Locate the cell with the specified text and output its (x, y) center coordinate. 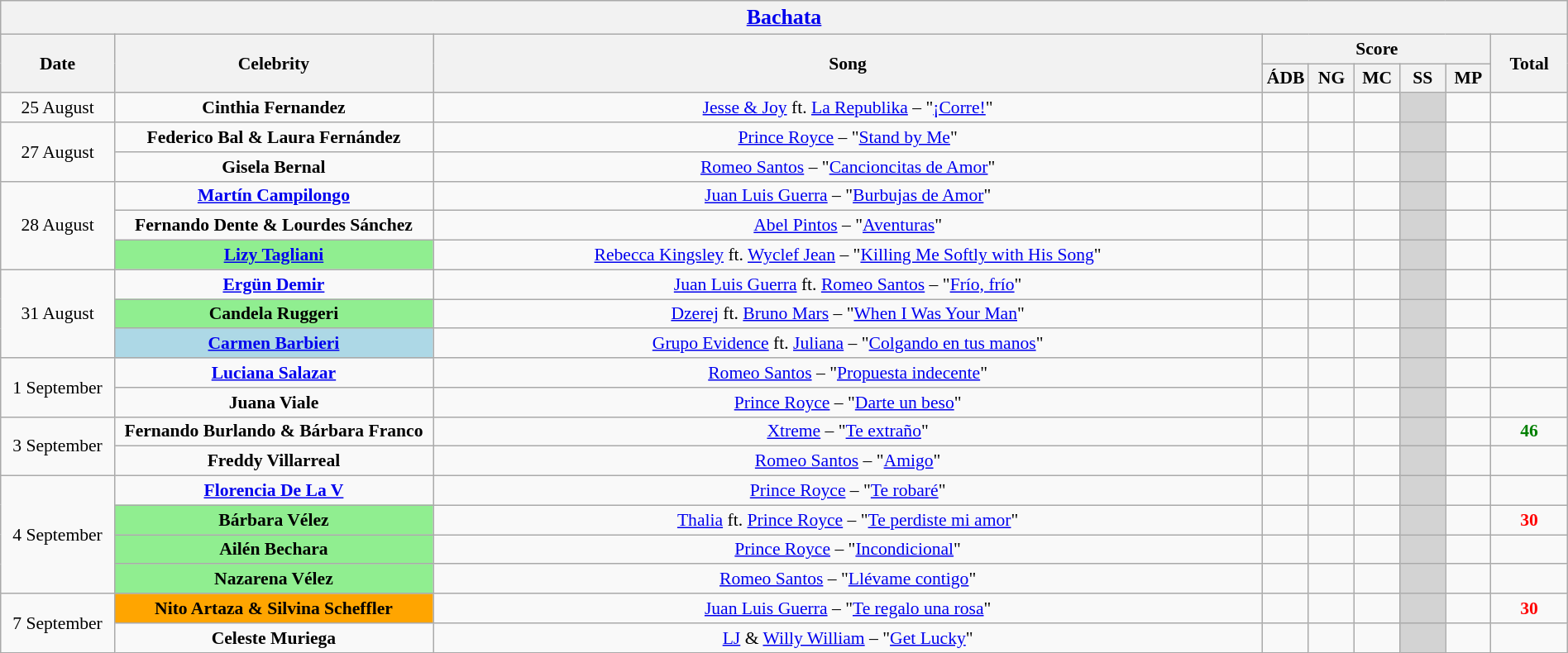
Xtreme – "Te extraño" (849, 431)
SS (1422, 79)
25 August (58, 108)
Song (849, 63)
Nazarena Vélez (273, 579)
ÁDB (1286, 79)
Lizy Tagliani (273, 255)
31 August (58, 314)
27 August (58, 152)
Prince Royce – "Te robaré" (849, 491)
LJ & Willy William – "Get Lucky" (849, 638)
MC (1378, 79)
Freddy Villarreal (273, 461)
Ailén Bechara (273, 550)
1 September (58, 387)
Ergün Demir (273, 284)
Juan Luis Guerra – "Te regalo una rosa" (849, 608)
Romeo Santos – "Amigo" (849, 461)
3 September (58, 446)
Bachata (784, 17)
Juan Luis Guerra ft. Romeo Santos – "Frío, frío" (849, 284)
Romeo Santos – "Propuesta indecente" (849, 373)
Rebecca Kingsley ft. Wyclef Jean – "Killing Me Softly with His Song" (849, 255)
Carmen Barbieri (273, 344)
MP (1469, 79)
Cinthia Fernandez (273, 108)
Abel Pintos – "Aventuras" (849, 226)
46 (1529, 431)
Prince Royce – "Incondicional" (849, 550)
Fernando Dente & Lourdes Sánchez (273, 226)
Dzerej ft. Bruno Mars – "When I Was Your Man" (849, 314)
Celebrity (273, 63)
Nito Artaza & Silvina Scheffler (273, 608)
28 August (58, 225)
Federico Bal & Laura Fernández (273, 137)
Romeo Santos – "Llévame contigo" (849, 579)
Jesse & Joy ft. La Republika – "¡Corre!" (849, 108)
Bárbara Vélez (273, 520)
Grupo Evidence ft. Juliana – "Colgando en tus manos" (849, 344)
Florencia De La V (273, 491)
NG (1331, 79)
Fernando Burlando & Bárbara Franco (273, 431)
Martín Campilongo (273, 196)
Date (58, 63)
Total (1529, 63)
Romeo Santos – "Cancioncitas de Amor" (849, 167)
7 September (58, 623)
Celeste Muriega (273, 638)
Juana Viale (273, 403)
Prince Royce – "Stand by Me" (849, 137)
Luciana Salazar (273, 373)
Juan Luis Guerra – "Burbujas de Amor" (849, 196)
Candela Ruggeri (273, 314)
Gisela Bernal (273, 167)
Score (1377, 49)
4 September (58, 535)
Thalia ft. Prince Royce – "Te perdiste mi amor" (849, 520)
Prince Royce – "Darte un beso" (849, 403)
